Search for the cell housing the specified text and yield its [X, Y] center coordinate. 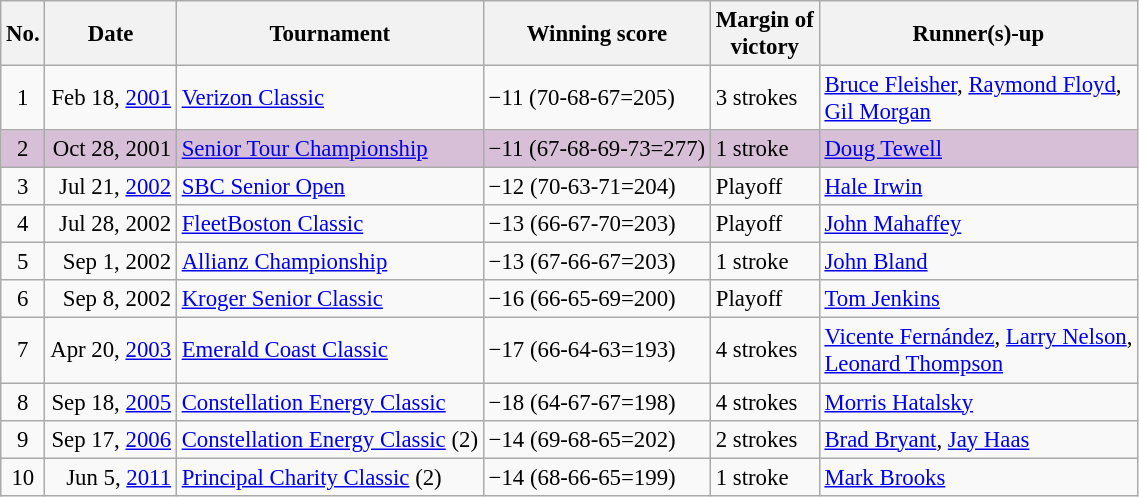
Verizon Classic [330, 98]
Winning score [596, 34]
Tournament [330, 34]
−17 (66-64-63=193) [596, 350]
Feb 18, 2001 [110, 98]
Sep 17, 2006 [110, 439]
−14 (68-66-65=199) [596, 477]
Hale Irwin [978, 187]
Sep 18, 2005 [110, 402]
John Bland [978, 262]
−18 (64-67-67=198) [596, 402]
Brad Bryant, Jay Haas [978, 439]
Runner(s)-up [978, 34]
Constellation Energy Classic [330, 402]
10 [23, 477]
−13 (67-66-67=203) [596, 262]
FleetBoston Classic [330, 224]
Margin ofvictory [764, 34]
6 [23, 299]
Date [110, 34]
2 [23, 149]
Vicente Fernández, Larry Nelson, Leonard Thompson [978, 350]
Jun 5, 2011 [110, 477]
Morris Hatalsky [978, 402]
Sep 1, 2002 [110, 262]
3 strokes [764, 98]
−12 (70-63-71=204) [596, 187]
Bruce Fleisher, Raymond Floyd, Gil Morgan [978, 98]
Jul 28, 2002 [110, 224]
John Mahaffey [978, 224]
Mark Brooks [978, 477]
4 [23, 224]
Senior Tour Championship [330, 149]
3 [23, 187]
Kroger Senior Classic [330, 299]
−11 (70-68-67=205) [596, 98]
Emerald Coast Classic [330, 350]
Sep 8, 2002 [110, 299]
−11 (67-68-69-73=277) [596, 149]
9 [23, 439]
Apr 20, 2003 [110, 350]
−13 (66-67-70=203) [596, 224]
8 [23, 402]
−16 (66-65-69=200) [596, 299]
Oct 28, 2001 [110, 149]
Doug Tewell [978, 149]
5 [23, 262]
2 strokes [764, 439]
SBC Senior Open [330, 187]
Constellation Energy Classic (2) [330, 439]
−14 (69-68-65=202) [596, 439]
No. [23, 34]
1 [23, 98]
Jul 21, 2002 [110, 187]
Allianz Championship [330, 262]
Principal Charity Classic (2) [330, 477]
7 [23, 350]
Tom Jenkins [978, 299]
